Determine the (X, Y) coordinate at the center of the cell enclosing the given text.  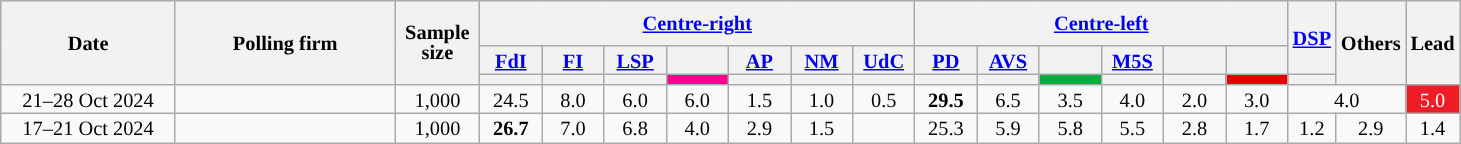
LSP (635, 60)
1.2 (1312, 128)
2.0 (1194, 98)
6.5 (1008, 98)
FI (573, 60)
6.8 (635, 128)
AVS (1008, 60)
2.8 (1194, 128)
24.5 (511, 98)
7.0 (573, 128)
25.3 (946, 128)
Sample size (438, 42)
0.5 (884, 98)
1.0 (821, 98)
3.5 (1070, 98)
DSP (1312, 37)
5.0 (1433, 98)
26.7 (511, 128)
NM (821, 60)
5.8 (1070, 128)
FdI (511, 60)
Lead (1433, 42)
Date (88, 42)
29.5 (946, 98)
Centre-left (1102, 22)
5.9 (1008, 128)
M5S (1132, 60)
AP (759, 60)
1.4 (1433, 128)
PD (946, 60)
5.5 (1132, 128)
3.0 (1257, 98)
Centre-right (698, 22)
21–28 Oct 2024 (88, 98)
8.0 (573, 98)
Others (1371, 42)
17–21 Oct 2024 (88, 128)
1.7 (1257, 128)
UdC (884, 60)
Polling firm (285, 42)
